From the cell containing the given text, extract its center point as [X, Y] coordinate. 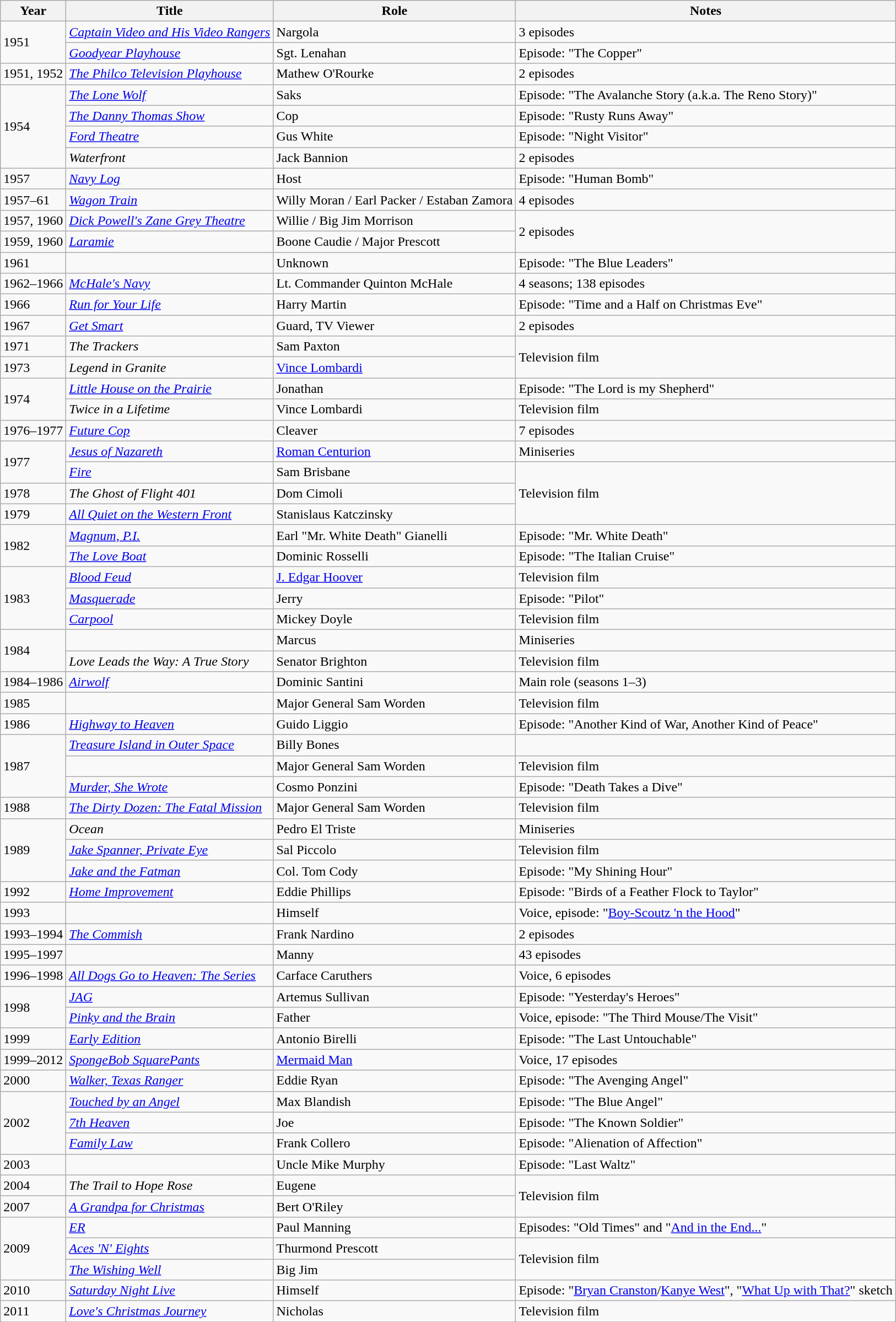
Ocean [170, 829]
Episode: "Mr. White Death" [705, 535]
Get Smart [170, 326]
Jake Spanner, Private Eye [170, 850]
Episode: "The Blue Leaders" [705, 263]
Wagon Train [170, 199]
The Wishing Well [170, 1269]
1957 [33, 179]
Notes [705, 11]
Jack Bannion [395, 158]
Willy Moran / Earl Packer / Estaban Zamora [395, 199]
Treasure Island in Outer Space [170, 745]
Nargola [395, 32]
Manny [395, 955]
Cleaver [395, 430]
Uncle Mike Murphy [395, 1164]
Voice, 17 episodes [705, 1060]
The Philco Television Playhouse [170, 74]
Blood Feud [170, 577]
Fire [170, 472]
1977 [33, 462]
Frank Collero [395, 1143]
Episode: "The Last Untouchable" [705, 1039]
1967 [33, 326]
2011 [33, 1312]
Carface Caruthers [395, 976]
Episode: "Another Kind of War, Another Kind of Peace" [705, 724]
Episode: "Alienation of Affection" [705, 1143]
SpongeBob SquarePants [170, 1060]
Eddie Ryan [395, 1081]
Senator Brighton [395, 661]
1951, 1952 [33, 74]
Unknown [395, 263]
Carpool [170, 619]
Episode: "The Copper" [705, 53]
Episode: "Yesterday's Heroes" [705, 997]
1988 [33, 808]
Eddie Phillips [395, 892]
Joe [395, 1123]
Thurmond Prescott [395, 1248]
1979 [33, 514]
Touched by an Angel [170, 1102]
All Dogs Go to Heaven: The Series [170, 976]
Walker, Texas Ranger [170, 1081]
1986 [33, 724]
Pedro El Triste [395, 829]
Guido Liggio [395, 724]
1954 [33, 126]
Episode: "The Known Soldier" [705, 1123]
Episode: "Death Takes a Dive" [705, 787]
1973 [33, 368]
1987 [33, 766]
4 seasons; 138 episodes [705, 284]
Host [395, 179]
1996–1998 [33, 976]
Dominic Rosselli [395, 556]
3 episodes [705, 32]
Masquerade [170, 598]
Paul Manning [395, 1227]
Max Blandish [395, 1102]
Billy Bones [395, 745]
Sam Brisbane [395, 472]
Pinky and the Brain [170, 1018]
Goodyear Playhouse [170, 53]
Mathew O'Rourke [395, 74]
Willie / Big Jim Morrison [395, 220]
7th Heaven [170, 1123]
McHale's Navy [170, 284]
1992 [33, 892]
JAG [170, 997]
1993 [33, 913]
Jesus of Nazareth [170, 451]
Col. Tom Cody [395, 871]
A Grandpa for Christmas [170, 1206]
Voice, 6 episodes [705, 976]
Captain Video and His Video Rangers [170, 32]
Sal Piccolo [395, 850]
Jake and the Fatman [170, 871]
Early Edition [170, 1039]
The Dirty Dozen: The Fatal Mission [170, 808]
Sgt. Lenahan [395, 53]
Year [33, 11]
Nicholas [395, 1312]
1957, 1960 [33, 220]
Future Cop [170, 430]
2007 [33, 1206]
2009 [33, 1248]
2000 [33, 1081]
Highway to Heaven [170, 724]
Episode: "The Avalanche Story (a.k.a. The Reno Story)" [705, 95]
Jerry [395, 598]
Episode: "The Lord is my Shepherd" [705, 388]
1978 [33, 493]
1998 [33, 1007]
Home Improvement [170, 892]
Episode: "Birds of a Feather Flock to Taylor" [705, 892]
Family Law [170, 1143]
Mermaid Man [395, 1060]
1984–1986 [33, 682]
Episode: "Pilot" [705, 598]
Dom Cimoli [395, 493]
Title [170, 11]
1982 [33, 546]
43 episodes [705, 955]
Antonio Birelli [395, 1039]
Episode: "Night Visitor" [705, 137]
Frank Nardino [395, 934]
1984 [33, 651]
Aces 'N' Eights [170, 1248]
Guard, TV Viewer [395, 326]
Voice, episode: "Boy-Scoutz 'n the Hood" [705, 913]
Ford Theatre [170, 137]
Mickey Doyle [395, 619]
Episode: "Time and a Half on Christmas Eve" [705, 305]
2002 [33, 1123]
Lt. Commander Quinton McHale [395, 284]
1961 [33, 263]
1962–1966 [33, 284]
The Trail to Hope Rose [170, 1185]
Marcus [395, 640]
Dominic Santini [395, 682]
The Commish [170, 934]
1976–1977 [33, 430]
Jonathan [395, 388]
Roman Centurion [395, 451]
Saturday Night Live [170, 1291]
The Danny Thomas Show [170, 116]
1951 [33, 42]
Bert O'Riley [395, 1206]
2004 [33, 1185]
The Ghost of Flight 401 [170, 493]
Voice, episode: "The Third Mouse/The Visit" [705, 1018]
1989 [33, 850]
Episode: "The Italian Cruise" [705, 556]
Cosmo Ponzini [395, 787]
Saks [395, 95]
Episode: "My Shining Hour" [705, 871]
Navy Log [170, 179]
Gus White [395, 137]
Waterfront [170, 158]
J. Edgar Hoover [395, 577]
7 episodes [705, 430]
Episode: "Bryan Cranston/Kanye West", "What Up with That?" sketch [705, 1291]
2003 [33, 1164]
1985 [33, 703]
1959, 1960 [33, 241]
1966 [33, 305]
ER [170, 1227]
All Quiet on the Western Front [170, 514]
Episode: "The Avenging Angel" [705, 1081]
Harry Martin [395, 305]
Episodes: "Old Times" and "And in the End..." [705, 1227]
Love's Christmas Journey [170, 1312]
Main role (seasons 1–3) [705, 682]
Run for Your Life [170, 305]
Artemus Sullivan [395, 997]
1995–1997 [33, 955]
Twice in a Lifetime [170, 409]
2010 [33, 1291]
Role [395, 11]
1983 [33, 598]
1957–61 [33, 199]
1974 [33, 399]
Murder, She Wrote [170, 787]
1999 [33, 1039]
Earl "Mr. White Death" Gianelli [395, 535]
Episode: "Last Waltz" [705, 1164]
Cop [395, 116]
Love Leads the Way: A True Story [170, 661]
Little House on the Prairie [170, 388]
The Love Boat [170, 556]
1993–1994 [33, 934]
Episode: "Rusty Runs Away" [705, 116]
Dick Powell's Zane Grey Theatre [170, 220]
Big Jim [395, 1269]
Stanislaus Katczinsky [395, 514]
Magnum, P.I. [170, 535]
Boone Caudie / Major Prescott [395, 241]
1999–2012 [33, 1060]
Father [395, 1018]
1971 [33, 347]
Legend in Granite [170, 368]
The Lone Wolf [170, 95]
Episode: "Human Bomb" [705, 179]
Laramie [170, 241]
Eugene [395, 1185]
Sam Paxton [395, 347]
Episode: "The Blue Angel" [705, 1102]
Airwolf [170, 682]
The Trackers [170, 347]
4 episodes [705, 199]
